Provide the [x, y] coordinate of the cell's center where the given text is located.  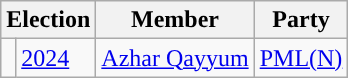
Party [301, 20]
PML(N) [301, 58]
Member [175, 20]
Azhar Qayyum [175, 58]
2024 [56, 58]
Election [48, 20]
